Provide the [x, y] coordinate of the cell's center where the given text is located.  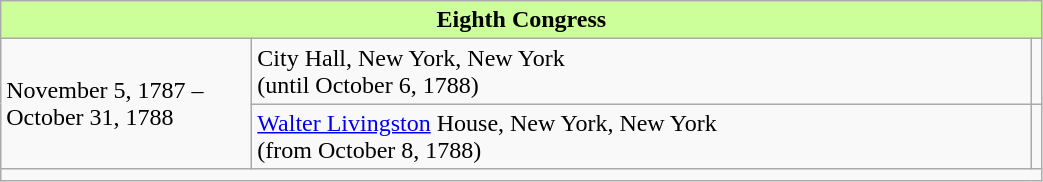
Walter Livingston House, New York, New York(from October 8, 1788) [642, 136]
November 5, 1787 –October 31, 1788 [126, 104]
Eighth Congress [522, 20]
City Hall, New York, New York(until October 6, 1788) [642, 72]
